Detect which cell encompasses the target text, then output its [X, Y] center coordinate. 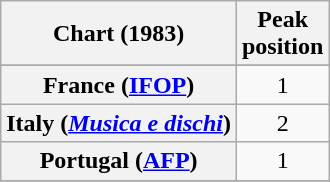
Italy (Musica e dischi) [119, 123]
Chart (1983) [119, 34]
2 [282, 123]
Portugal (AFP) [119, 161]
Peakposition [282, 34]
France (IFOP) [119, 85]
